Output the [X, Y] coordinate of the center of the cell containing the given text.  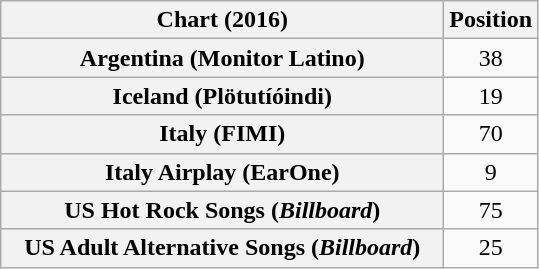
Italy Airplay (EarOne) [222, 172]
Italy (FIMI) [222, 134]
9 [491, 172]
Iceland (Plötutíóindi) [222, 96]
Chart (2016) [222, 20]
Position [491, 20]
70 [491, 134]
Argentina (Monitor Latino) [222, 58]
75 [491, 210]
25 [491, 248]
38 [491, 58]
US Hot Rock Songs (Billboard) [222, 210]
19 [491, 96]
US Adult Alternative Songs (Billboard) [222, 248]
